From the cell containing the given text, extract its center point as [X, Y] coordinate. 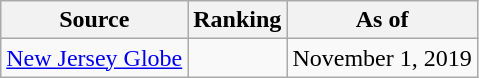
New Jersey Globe [94, 58]
As of [382, 20]
November 1, 2019 [382, 58]
Ranking [238, 20]
Source [94, 20]
